Search for the cell housing the specified text and yield its (X, Y) center coordinate. 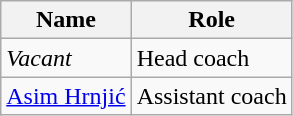
Vacant (66, 58)
Head coach (212, 58)
Assistant coach (212, 96)
Asim Hrnjić (66, 96)
Name (66, 20)
Role (212, 20)
